Determine the (X, Y) coordinate at the center of the cell enclosing the given text.  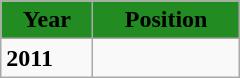
Year (47, 20)
2011 (47, 58)
Position (166, 20)
